Search for the cell housing the specified text and yield its (X, Y) center coordinate. 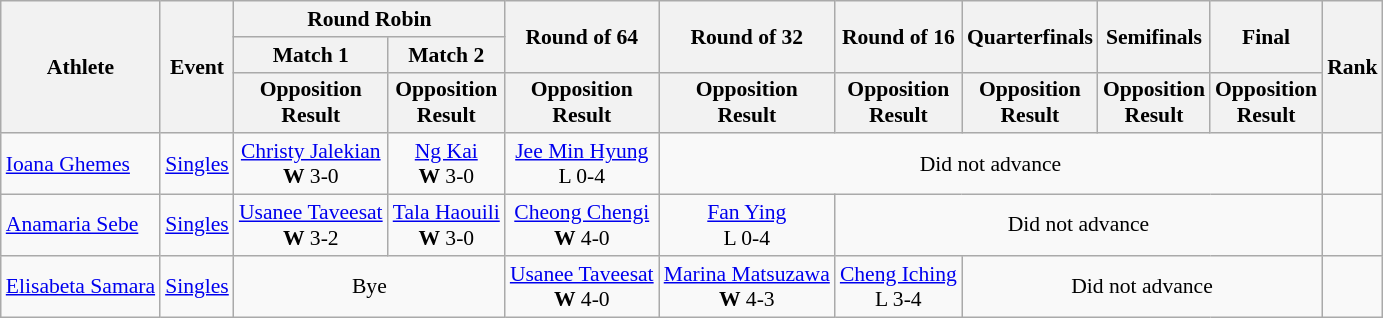
Ng KaiW 3-0 (446, 164)
Cheong ChengiW 4-0 (582, 226)
Athlete (80, 67)
Fan Ying L 0-4 (747, 226)
Quarterfinals (1030, 36)
Ioana Ghemes (80, 164)
Elisabeta Samara (80, 286)
Anamaria Sebe (80, 226)
Marina MatsuzawaW 4-3 (747, 286)
Round Robin (370, 19)
Usanee TaveesatW 4-0 (582, 286)
Event (197, 67)
Round of 64 (582, 36)
Semifinals (1154, 36)
Usanee TaveesatW 3-2 (311, 226)
Match 1 (311, 55)
Cheng Iching L 3-4 (898, 286)
Tala HaouiliW 3-0 (446, 226)
Match 2 (446, 55)
Final (1266, 36)
Bye (370, 286)
Round of 16 (898, 36)
Round of 32 (747, 36)
Christy JalekianW 3-0 (311, 164)
Jee Min Hyung L 0-4 (582, 164)
Rank (1352, 67)
